Capture the cell that displays the provided text and extract its [X, Y] central coordinate. 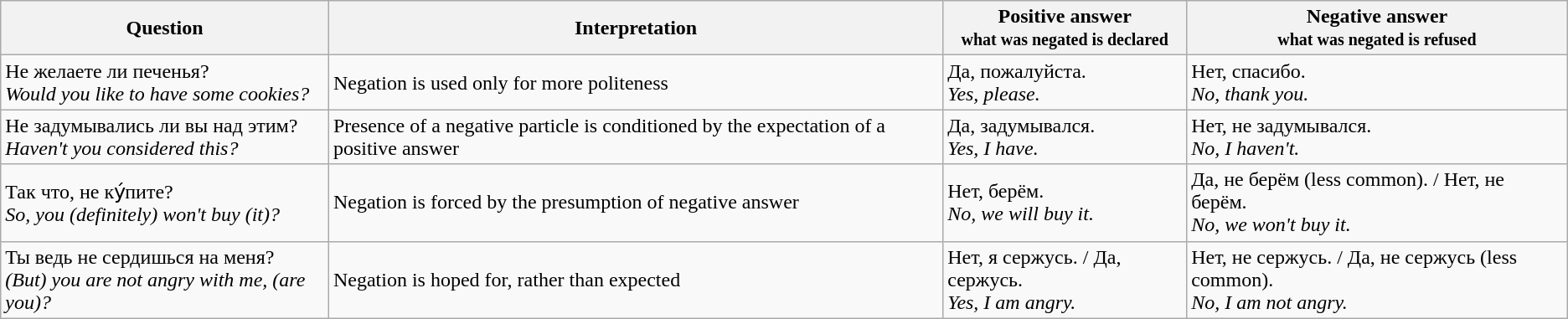
Не желаете ли печенья?Would you like to have some cookies? [165, 82]
Нет, берём.No, we will buy it. [1065, 203]
Да, задумывался.Yes, I have. [1065, 137]
Question [165, 28]
Negative answerwhat was negated is refused [1377, 28]
Да, пожалуйста.Yes, please. [1065, 82]
Ты ведь не сердишься на меня?(But) you are not angry with me, (are you)? [165, 280]
Presence of a negative particle is conditioned by the expectation of a positive answer [635, 137]
Нет, не сержусь. / Да, не сержусь (less common).No, I am not angry. [1377, 280]
Interpretation [635, 28]
Positive answerwhat was negated is declared [1065, 28]
Не задумывались ли вы над этим?Haven't you considered this? [165, 137]
Да, не берём (less common). / Нет, не берём.No, we won't buy it. [1377, 203]
Negation is used only for more politeness [635, 82]
Negation is hoped for, rather than expected [635, 280]
Нет, спасибо.No, thank you. [1377, 82]
Нет, я сержусь. / Да, сержусь.Yes, I am angry. [1065, 280]
Нет, не задумывался.No, I haven't. [1377, 137]
Так что, не ку́пите?So, you (definitely) won't buy (it)? [165, 203]
Negation is forced by the presumption of negative answer [635, 203]
